Output the [X, Y] coordinate of the center of the cell containing the given text.  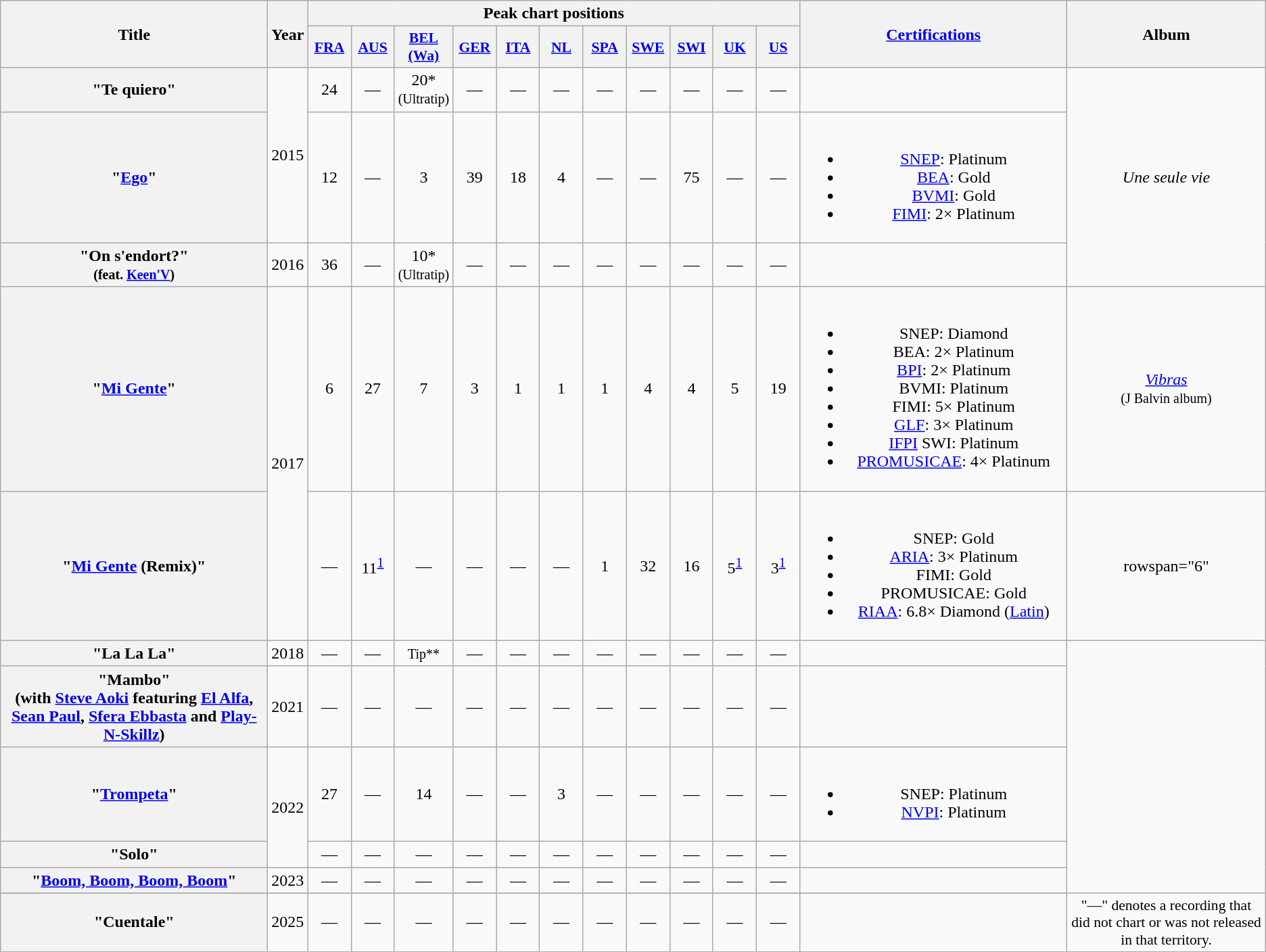
"On s'endort?"(feat. Keen'V) [134, 265]
Album [1166, 34]
2015 [288, 156]
BEL (Wa) [423, 47]
"Solo" [134, 854]
14 [423, 794]
2025 [288, 922]
24 [329, 89]
32 [648, 565]
"Te quiero" [134, 89]
Une seule vie [1166, 177]
"Mi Gente" [134, 389]
"Cuentale" [134, 922]
36 [329, 265]
18 [518, 177]
10*(Ultratip) [423, 265]
SNEP: PlatinumBEA: GoldBVMI: GoldFIMI: 2× Platinum [933, 177]
Certifications [933, 34]
SWI [691, 47]
US [778, 47]
SNEP: DiamondBEA: 2× PlatinumBPI: 2× PlatinumBVMI: PlatinumFIMI: 5× PlatinumGLF: 3× PlatinumIFPI SWI: PlatinumPROMUSICAE: 4× Platinum [933, 389]
39 [475, 177]
111 [373, 565]
"—" denotes a recording that did not chart or was not released in that territory. [1166, 922]
rowspan="6" [1166, 565]
19 [778, 389]
12 [329, 177]
Year [288, 34]
AUS [373, 47]
2021 [288, 706]
2018 [288, 653]
GER [475, 47]
FRA [329, 47]
UK [734, 47]
75 [691, 177]
20*(Ultratip) [423, 89]
Vibras(J Balvin album) [1166, 389]
"Trompeta" [134, 794]
"La La La" [134, 653]
31 [778, 565]
"Ego" [134, 177]
2023 [288, 880]
ITA [518, 47]
"Mi Gente (Remix)" [134, 565]
SNEP: PlatinumNVPI: Platinum [933, 794]
Peak chart positions [554, 14]
NL [561, 47]
7 [423, 389]
SWE [648, 47]
16 [691, 565]
"Boom, Boom, Boom, Boom" [134, 880]
2017 [288, 464]
SPA [605, 47]
Title [134, 34]
6 [329, 389]
Tip** [423, 653]
5 [734, 389]
"Mambo" (with Steve Aoki featuring El Alfa, Sean Paul, Sfera Ebbasta and Play-N-Skillz) [134, 706]
SNEP: GoldARIA: 3× PlatinumFIMI: GoldPROMUSICAE: GoldRIAA: 6.8× Diamond (Latin) [933, 565]
51 [734, 565]
2022 [288, 807]
2016 [288, 265]
